Locate the cell with the specified text and output its [x, y] center coordinate. 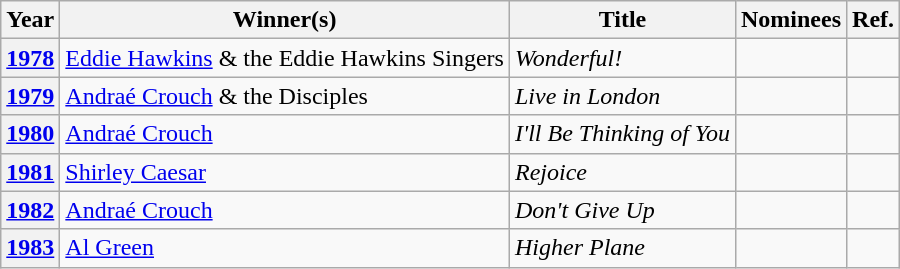
1983 [30, 248]
1980 [30, 134]
Andraé Crouch & the Disciples [285, 96]
Winner(s) [285, 20]
Don't Give Up [622, 210]
Al Green [285, 248]
1981 [30, 172]
1979 [30, 96]
Higher Plane [622, 248]
Shirley Caesar [285, 172]
Rejoice [622, 172]
Eddie Hawkins & the Eddie Hawkins Singers [285, 58]
I'll Be Thinking of You [622, 134]
Nominees [790, 20]
Wonderful! [622, 58]
Year [30, 20]
1978 [30, 58]
1982 [30, 210]
Live in London [622, 96]
Title [622, 20]
Ref. [874, 20]
